Detect which cell encompasses the target text, then output its [x, y] center coordinate. 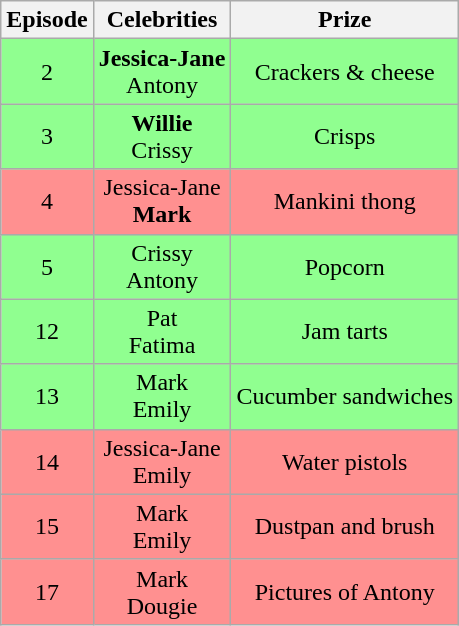
13 [47, 396]
Crackers & cheese [345, 72]
2 [47, 72]
CrissyAntony [162, 266]
3 [47, 136]
Dustpan and brush [345, 526]
5 [47, 266]
Jessica-JaneEmily [162, 462]
Cucumber sandwiches [345, 396]
MarkDougie [162, 592]
Jessica-JaneMark [162, 202]
14 [47, 462]
12 [47, 332]
4 [47, 202]
Prize [345, 20]
17 [47, 592]
Jessica-JaneAntony [162, 72]
15 [47, 526]
Jam tarts [345, 332]
Crisps [345, 136]
PatFatima [162, 332]
Episode [47, 20]
Celebrities [162, 20]
Water pistols [345, 462]
Mankini thong [345, 202]
WillieCrissy [162, 136]
Pictures of Antony [345, 592]
Popcorn [345, 266]
